Provide the [x, y] coordinate of the cell's center where the given text is located.  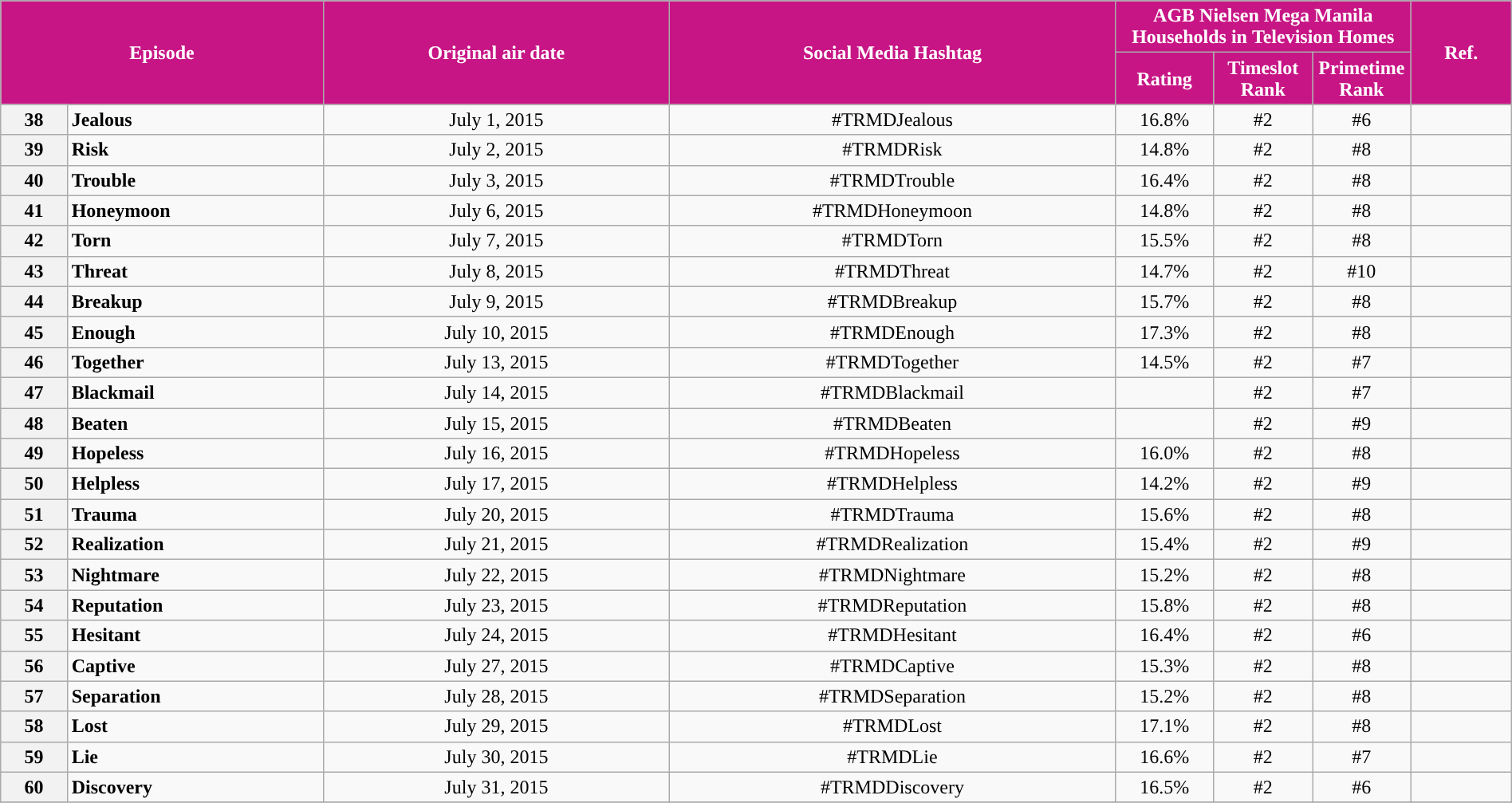
41 [33, 211]
59 [33, 757]
16.6% [1164, 757]
Hesitant [195, 636]
July 10, 2015 [496, 332]
July 2, 2015 [496, 150]
#TRMDBeaten [892, 423]
Rating [1164, 78]
#TRMDTrauma [892, 514]
#TRMDTogether [892, 362]
#TRMDHelpless [892, 484]
16.5% [1164, 787]
#TRMDEnough [892, 332]
Social Media Hashtag [892, 53]
Jealous [195, 120]
14.2% [1164, 484]
Risk [195, 150]
July 21, 2015 [496, 545]
48 [33, 423]
Realization [195, 545]
July 17, 2015 [496, 484]
15.8% [1164, 605]
Threat [195, 271]
53 [33, 575]
51 [33, 514]
38 [33, 120]
#TRMDBreakup [892, 301]
July 24, 2015 [496, 636]
57 [33, 696]
July 3, 2015 [496, 180]
Together [195, 362]
17.3% [1164, 332]
14.7% [1164, 271]
#TRMDDiscovery [892, 787]
Lost [195, 726]
55 [33, 636]
Breakup [195, 301]
#TRMDRealization [892, 545]
July 1, 2015 [496, 120]
15.4% [1164, 545]
60 [33, 787]
July 30, 2015 [496, 757]
July 13, 2015 [496, 362]
Timeslot Rank [1263, 78]
Primetime Rank [1362, 78]
39 [33, 150]
#TRMDThreat [892, 271]
58 [33, 726]
#TRMDSeparation [892, 696]
Lie [195, 757]
AGB Nielsen Mega Manila Households in Television Homes [1263, 27]
Trauma [195, 514]
16.0% [1164, 454]
#TRMDReputation [892, 605]
July 8, 2015 [496, 271]
July 14, 2015 [496, 392]
16.8% [1164, 120]
July 15, 2015 [496, 423]
15.7% [1164, 301]
17.1% [1164, 726]
Ref. [1461, 53]
Helpless [195, 484]
#TRMDTrouble [892, 180]
44 [33, 301]
Blackmail [195, 392]
#TRMDRisk [892, 150]
July 6, 2015 [496, 211]
Captive [195, 666]
#TRMDTorn [892, 241]
50 [33, 484]
56 [33, 666]
49 [33, 454]
14.5% [1164, 362]
July 27, 2015 [496, 666]
45 [33, 332]
July 29, 2015 [496, 726]
54 [33, 605]
Honeymoon [195, 211]
#TRMDLost [892, 726]
July 23, 2015 [496, 605]
Discovery [195, 787]
#TRMDHesitant [892, 636]
#TRMDBlackmail [892, 392]
Separation [195, 696]
Trouble [195, 180]
Torn [195, 241]
Hopeless [195, 454]
July 31, 2015 [496, 787]
July 9, 2015 [496, 301]
15.6% [1164, 514]
43 [33, 271]
#TRMDJealous [892, 120]
15.3% [1164, 666]
42 [33, 241]
#TRMDHoneymoon [892, 211]
July 16, 2015 [496, 454]
Episode [163, 53]
Enough [195, 332]
Nightmare [195, 575]
July 7, 2015 [496, 241]
Reputation [195, 605]
Beaten [195, 423]
July 20, 2015 [496, 514]
47 [33, 392]
#TRMDNightmare [892, 575]
July 28, 2015 [496, 696]
July 22, 2015 [496, 575]
52 [33, 545]
Original air date [496, 53]
#TRMDLie [892, 757]
#TRMDCaptive [892, 666]
15.5% [1164, 241]
#TRMDHopeless [892, 454]
#10 [1362, 271]
40 [33, 180]
46 [33, 362]
